Search for the cell housing the specified text and yield its [X, Y] center coordinate. 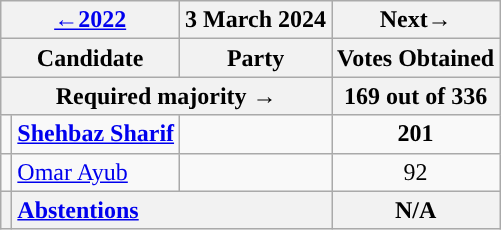
Candidate [90, 58]
3 March 2024 [256, 20]
201 [416, 134]
Shehbaz Sharif [96, 134]
Votes Obtained [416, 58]
Next→ [416, 20]
N/A [416, 210]
Abstentions [172, 210]
←2022 [90, 20]
92 [416, 172]
169 out of 336 [416, 96]
Party [256, 58]
Required majority → [166, 96]
Omar Ayub [96, 172]
